Pinpoint the cell where the given text exists, returning its [X, Y] midpoint coordinate. 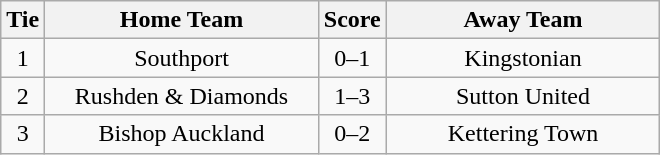
Score [352, 20]
Tie [23, 20]
1 [23, 58]
2 [23, 96]
Away Team [523, 20]
Rushden & Diamonds [182, 96]
Kingstonian [523, 58]
Kettering Town [523, 134]
1–3 [352, 96]
Bishop Auckland [182, 134]
3 [23, 134]
Sutton United [523, 96]
0–2 [352, 134]
Southport [182, 58]
0–1 [352, 58]
Home Team [182, 20]
